For the text-containing cell, return its midpoint in [X, Y] coordinate format. 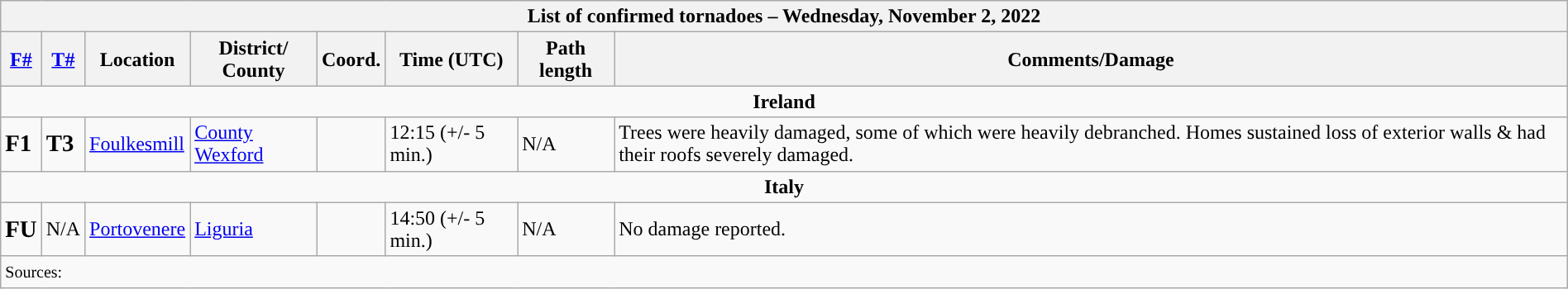
Italy [784, 187]
Portovenere [137, 230]
Sources: [784, 272]
Location [137, 59]
F1 [22, 144]
14:50 (+/- 5 min.) [452, 230]
Time (UTC) [452, 59]
Foulkesmill [137, 144]
List of confirmed tornadoes – Wednesday, November 2, 2022 [784, 17]
District/County [254, 59]
Ireland [784, 102]
12:15 (+/- 5 min.) [452, 144]
Path length [566, 59]
Comments/Damage [1092, 59]
County Wexford [254, 144]
F# [22, 59]
Liguria [254, 230]
FU [22, 230]
Coord. [351, 59]
Trees were heavily damaged, some of which were heavily debranched. Homes sustained loss of exterior walls & had their roofs severely damaged. [1092, 144]
T3 [63, 144]
No damage reported. [1092, 230]
T# [63, 59]
